Search for the cell housing the specified text and yield its (x, y) center coordinate. 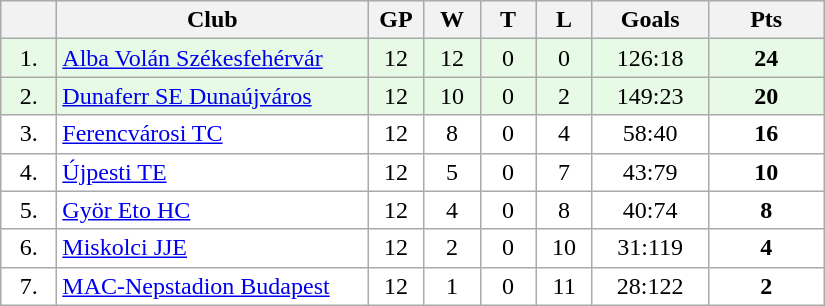
28:122 (650, 286)
20 (766, 96)
Goals (650, 20)
5 (452, 172)
W (452, 20)
58:40 (650, 134)
7 (564, 172)
40:74 (650, 210)
2. (29, 96)
Dunaferr SE Dunaújváros (212, 96)
L (564, 20)
24 (766, 58)
149:23 (650, 96)
43:79 (650, 172)
1 (452, 286)
T (508, 20)
16 (766, 134)
5. (29, 210)
Újpesti TE (212, 172)
Alba Volán Székesfehérvár (212, 58)
Miskolci JJE (212, 248)
31:119 (650, 248)
7. (29, 286)
MAC-Nepstadion Budapest (212, 286)
1. (29, 58)
126:18 (650, 58)
Pts (766, 20)
Club (212, 20)
GP (396, 20)
4. (29, 172)
11 (564, 286)
3. (29, 134)
Györ Eto HC (212, 210)
Ferencvárosi TC (212, 134)
6. (29, 248)
